Locate the cell with the specified text and output its [X, Y] center coordinate. 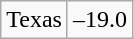
Texas [34, 19]
–19.0 [100, 19]
